Find where the given text appears and provide that cell's center as (x, y) coordinate. 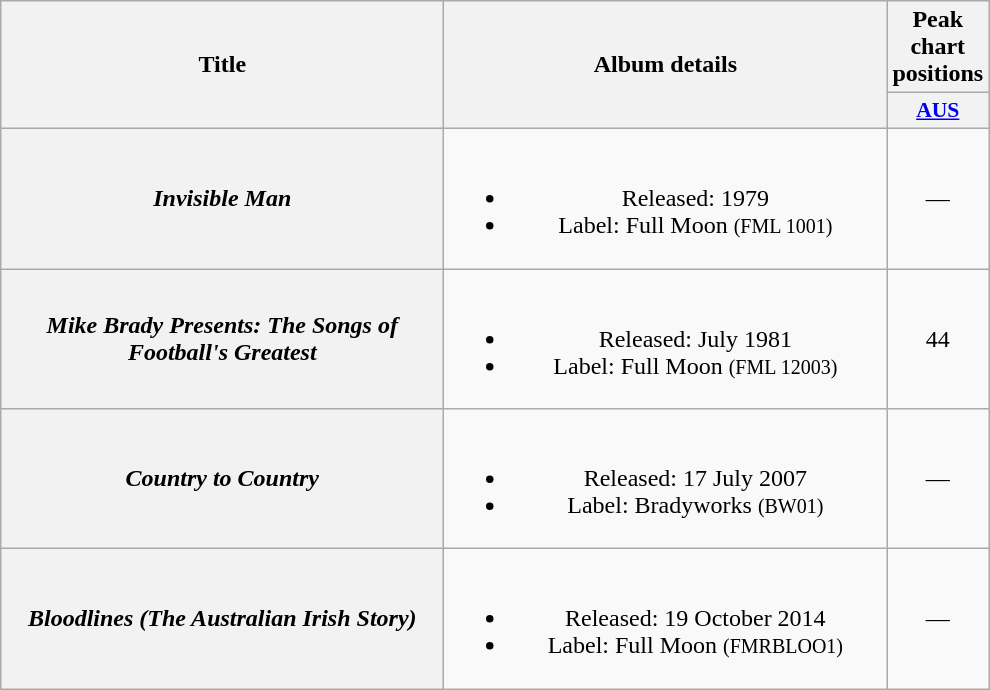
AUS (938, 111)
Released: 17 July 2007Label: Bradyworks (BW01) (666, 479)
Title (222, 65)
Bloodlines (The Australian Irish Story) (222, 619)
Released: July 1981Label: Full Moon (FML 12003) (666, 338)
Country to Country (222, 479)
Mike Brady Presents: The Songs of Football's Greatest (222, 338)
Invisible Man (222, 198)
Released: 1979Label: Full Moon (FML 1001) (666, 198)
44 (938, 338)
Released: 19 October 2014Label: Full Moon (FMRBLOO1) (666, 619)
Album details (666, 65)
Peak chart positions (938, 47)
